Return [X, Y] of the center of cell containing provided text 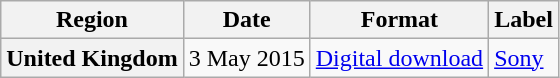
Sony [524, 58]
Digital download [399, 58]
3 May 2015 [246, 58]
Date [246, 20]
Region [92, 20]
United Kingdom [92, 58]
Label [524, 20]
Format [399, 20]
